Detect which cell encompasses the target text, then output its (X, Y) center coordinate. 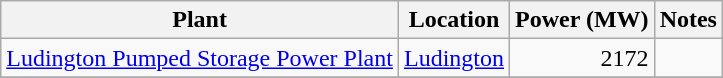
Ludington (454, 58)
Notes (688, 20)
Power (MW) (582, 20)
2172 (582, 58)
Ludington Pumped Storage Power Plant (200, 58)
Location (454, 20)
Plant (200, 20)
